Search for the cell housing the specified text and yield its [X, Y] center coordinate. 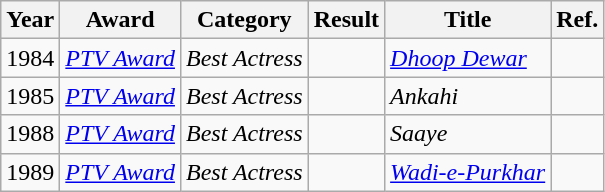
Dhoop Dewar [468, 58]
Category [244, 20]
Year [30, 20]
Wadi-e-Purkhar [468, 172]
Ankahi [468, 96]
Result [346, 20]
Ref. [578, 20]
Title [468, 20]
Saaye [468, 134]
1988 [30, 134]
1984 [30, 58]
Award [120, 20]
1985 [30, 96]
1989 [30, 172]
